Provide the [X, Y] coordinate of the cell's center where the given text is located.  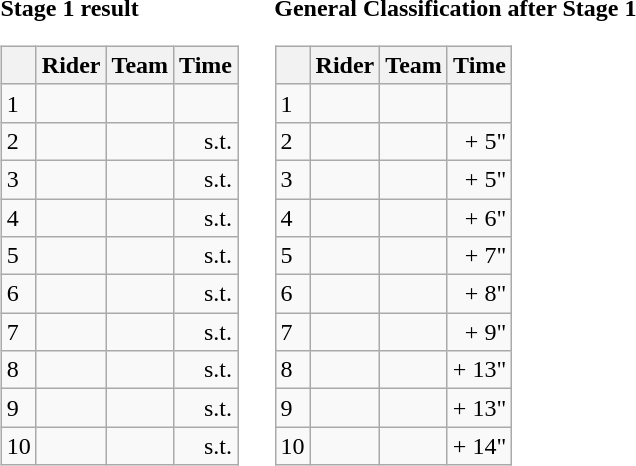
+ 8" [479, 294]
+ 9" [479, 332]
+ 14" [479, 446]
+ 6" [479, 217]
+ 7" [479, 256]
